Identify which cell holds the provided text, then report its (X, Y) central coordinate. 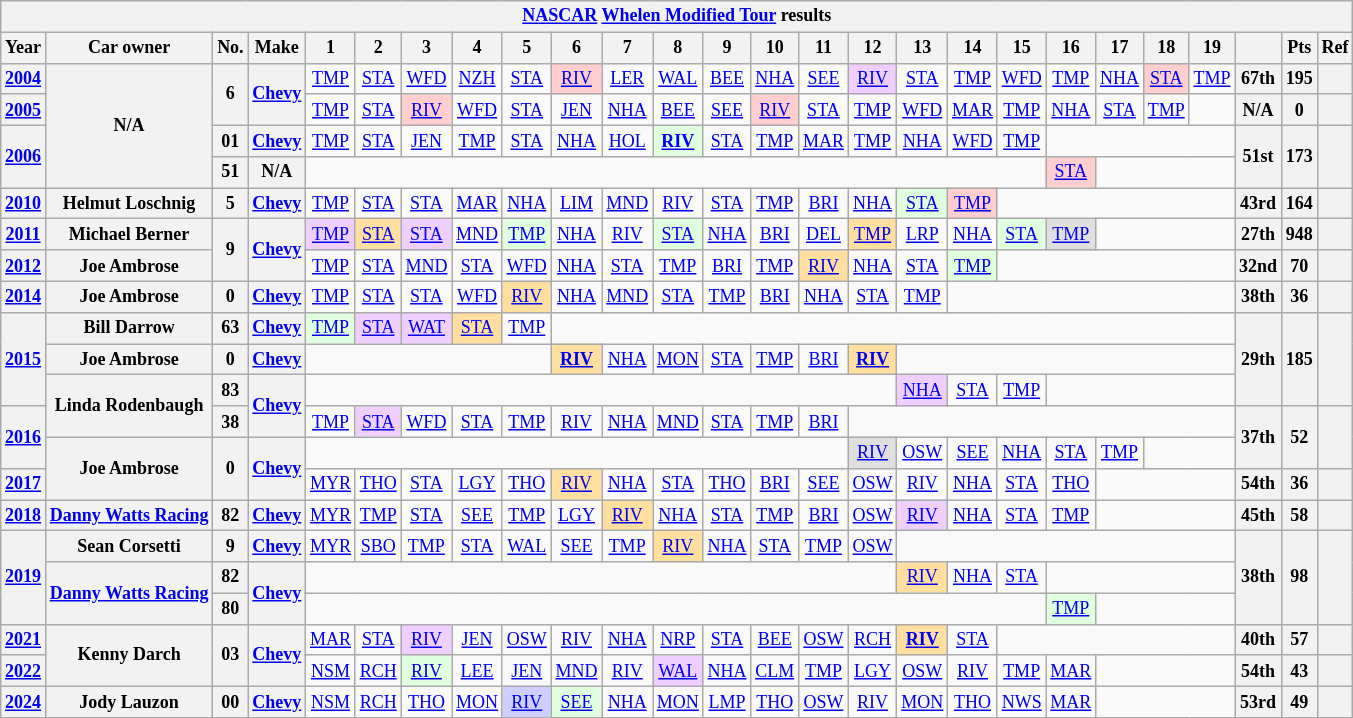
43rd (1258, 204)
45th (1258, 516)
2022 (24, 670)
2018 (24, 516)
185 (1299, 359)
NZH (478, 78)
43 (1299, 670)
12 (872, 48)
83 (230, 390)
14 (973, 48)
2010 (24, 204)
2004 (24, 78)
173 (1299, 156)
WAT (426, 328)
3 (426, 48)
10 (775, 48)
CLM (775, 670)
LRP (922, 234)
49 (1299, 702)
18 (1166, 48)
164 (1299, 204)
00 (230, 702)
2006 (24, 156)
16 (1071, 48)
2016 (24, 437)
2014 (24, 296)
38 (230, 422)
58 (1299, 516)
948 (1299, 234)
40th (1258, 640)
LEE (478, 670)
11 (824, 48)
51st (1258, 156)
NWS (1022, 702)
57 (1299, 640)
37th (1258, 437)
67th (1258, 78)
2015 (24, 359)
2024 (24, 702)
HOL (628, 140)
SBO (378, 546)
Year (24, 48)
Bill Darrow (128, 328)
2017 (24, 484)
15 (1022, 48)
8 (678, 48)
Make (277, 48)
Car owner (128, 48)
51 (230, 172)
19 (1212, 48)
98 (1299, 578)
2011 (24, 234)
LMP (727, 702)
Linda Rodenbaugh (128, 406)
Pts (1299, 48)
27th (1258, 234)
DEL (824, 234)
NRP (678, 640)
Kenny Darch (128, 655)
70 (1299, 266)
Michael Berner (128, 234)
01 (230, 140)
Jody Lauzon (128, 702)
13 (922, 48)
2005 (24, 110)
4 (478, 48)
LER (628, 78)
7 (628, 48)
32nd (1258, 266)
80 (230, 608)
195 (1299, 78)
17 (1120, 48)
2 (378, 48)
1 (331, 48)
03 (230, 655)
2021 (24, 640)
NASCAR Whelen Modified Tour results (677, 16)
53rd (1258, 702)
LIM (576, 204)
63 (230, 328)
2012 (24, 266)
No. (230, 48)
29th (1258, 359)
Ref (1335, 48)
2019 (24, 578)
Sean Corsetti (128, 546)
Helmut Loschnig (128, 204)
52 (1299, 437)
